From the cell containing the given text, extract its center point as [x, y] coordinate. 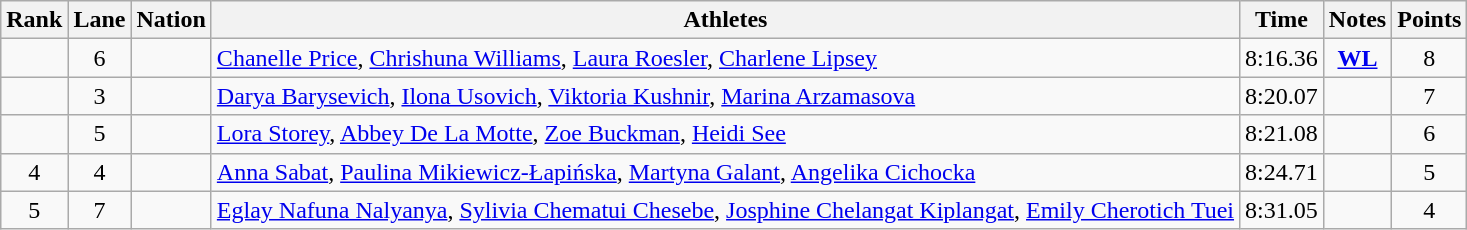
8 [1430, 58]
Points [1430, 20]
Rank [34, 20]
Chanelle Price, Chrishuna Williams, Laura Roesler, Charlene Lipsey [725, 58]
Notes [1357, 20]
Athletes [725, 20]
Darya Barysevich, Ilona Usovich, Viktoria Kushnir, Marina Arzamasova [725, 96]
8:20.07 [1282, 96]
8:21.08 [1282, 134]
WL [1357, 58]
Anna Sabat, Paulina Mikiewicz-Łapińska, Martyna Galant, Angelika Cichocka [725, 172]
8:24.71 [1282, 172]
3 [100, 96]
Lora Storey, Abbey De La Motte, Zoe Buckman, Heidi See [725, 134]
Time [1282, 20]
Lane [100, 20]
8:31.05 [1282, 210]
Eglay Nafuna Nalyanya, Sylivia Chematui Chesebe, Josphine Chelangat Kiplangat, Emily Cherotich Tuei [725, 210]
8:16.36 [1282, 58]
Nation [171, 20]
